Search for the cell housing the specified text and yield its (x, y) center coordinate. 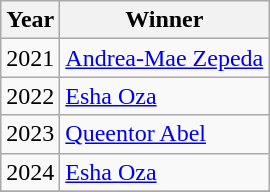
2024 (30, 172)
Queentor Abel (164, 134)
2023 (30, 134)
Andrea-Mae Zepeda (164, 58)
2022 (30, 96)
Year (30, 20)
Winner (164, 20)
2021 (30, 58)
